Capture the cell that displays the provided text and extract its (X, Y) central coordinate. 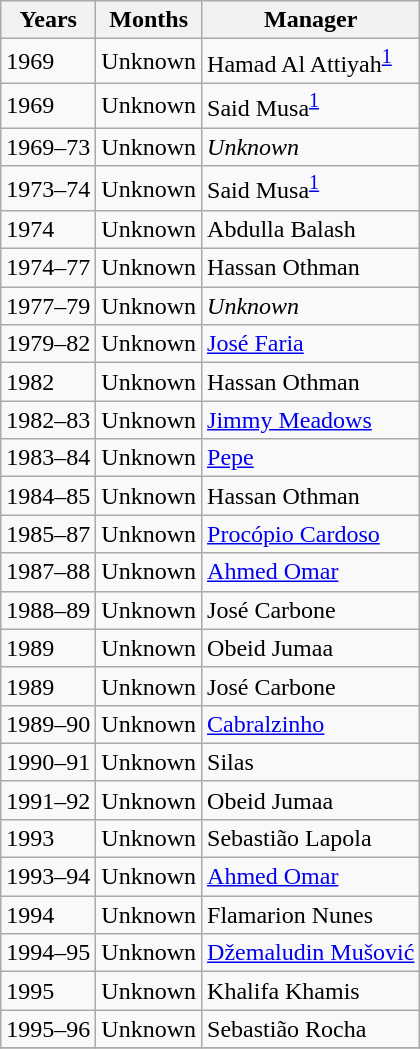
Months (149, 20)
1994–95 (48, 953)
1993–94 (48, 877)
Abdulla Balash (311, 230)
1985–87 (48, 534)
1994 (48, 915)
Sebastião Lapola (311, 839)
1982 (48, 382)
1979–82 (48, 344)
Jimmy Meadows (311, 420)
1983–84 (48, 458)
Manager (311, 20)
1974 (48, 230)
Procópio Cardoso (311, 534)
1991–92 (48, 800)
1974–77 (48, 268)
1995 (48, 991)
Sebastião Rocha (311, 1029)
Pepe (311, 458)
1990–91 (48, 762)
1973–74 (48, 188)
Years (48, 20)
1982–83 (48, 420)
1984–85 (48, 496)
Khalifa Khamis (311, 991)
Cabralzinho (311, 724)
1969–73 (48, 147)
Džemaludin Mušović (311, 953)
1987–88 (48, 572)
1989–90 (48, 724)
1995–96 (48, 1029)
1993 (48, 839)
Silas (311, 762)
José Faria (311, 344)
1988–89 (48, 610)
1977–79 (48, 306)
Flamarion Nunes (311, 915)
Hamad Al Attiyah1 (311, 62)
